Provide the [X, Y] coordinate of the cell's center where the given text is located.  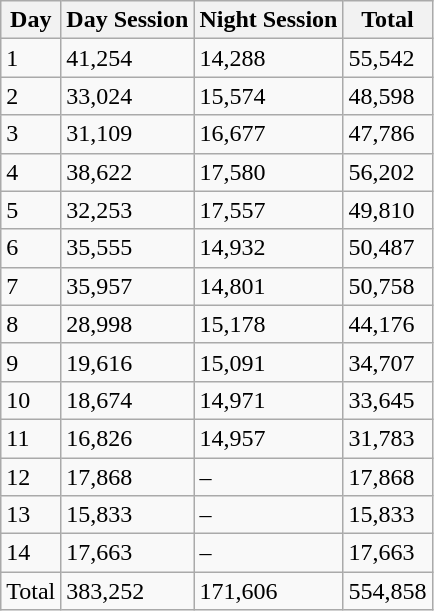
33,645 [388, 400]
17,580 [268, 172]
31,109 [128, 134]
6 [31, 248]
15,178 [268, 324]
34,707 [388, 362]
32,253 [128, 210]
15,574 [268, 96]
35,555 [128, 248]
5 [31, 210]
1 [31, 58]
19,616 [128, 362]
41,254 [128, 58]
10 [31, 400]
18,674 [128, 400]
13 [31, 515]
47,786 [388, 134]
56,202 [388, 172]
171,606 [268, 591]
14,288 [268, 58]
16,677 [268, 134]
7 [31, 286]
17,557 [268, 210]
8 [31, 324]
31,783 [388, 438]
48,598 [388, 96]
9 [31, 362]
50,758 [388, 286]
11 [31, 438]
28,998 [128, 324]
38,622 [128, 172]
383,252 [128, 591]
14,932 [268, 248]
49,810 [388, 210]
33,024 [128, 96]
4 [31, 172]
14 [31, 553]
Day Session [128, 20]
44,176 [388, 324]
14,957 [268, 438]
12 [31, 477]
35,957 [128, 286]
55,542 [388, 58]
Night Session [268, 20]
2 [31, 96]
3 [31, 134]
50,487 [388, 248]
554,858 [388, 591]
14,971 [268, 400]
14,801 [268, 286]
15,091 [268, 362]
16,826 [128, 438]
Day [31, 20]
